Detect which cell encompasses the target text, then output its (X, Y) center coordinate. 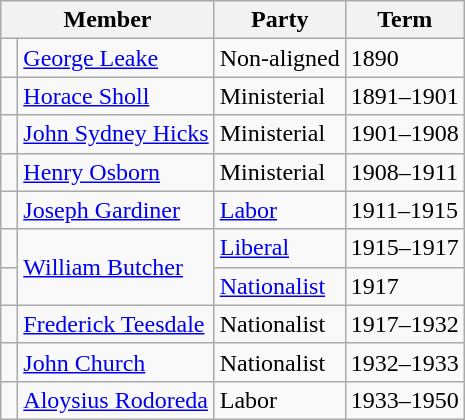
Liberal (280, 248)
Frederick Teesdale (116, 324)
1908–1911 (404, 172)
Member (108, 20)
1911–1915 (404, 210)
1890 (404, 58)
1915–1917 (404, 248)
Horace Sholl (116, 96)
Term (404, 20)
Joseph Gardiner (116, 210)
Party (280, 20)
Henry Osborn (116, 172)
1917 (404, 286)
John Church (116, 362)
John Sydney Hicks (116, 134)
1933–1950 (404, 400)
1901–1908 (404, 134)
1932–1933 (404, 362)
1891–1901 (404, 96)
Aloysius Rodoreda (116, 400)
1917–1932 (404, 324)
Non-aligned (280, 58)
George Leake (116, 58)
William Butcher (116, 267)
